Return the [x, y] coordinate for the center point of the cell that contains the specified text.  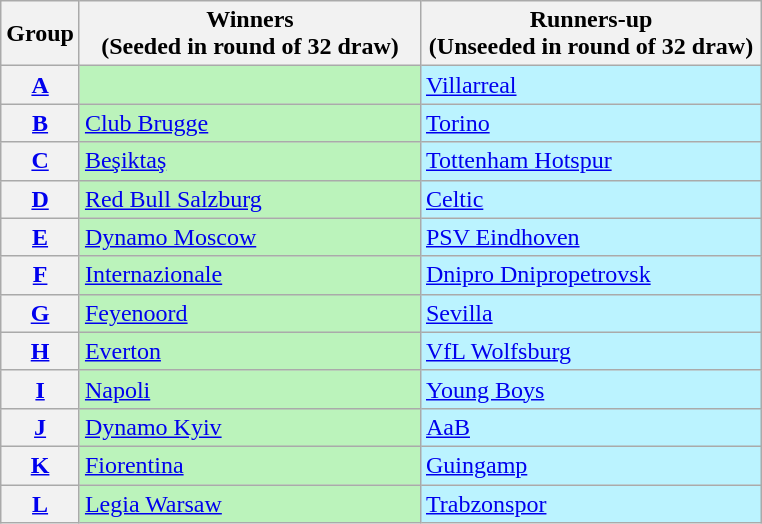
VfL Wolfsburg [590, 351]
H [40, 351]
L [40, 503]
J [40, 427]
D [40, 199]
Villarreal [590, 85]
Runners-up(Unseeded in round of 32 draw) [590, 34]
Dynamo Moscow [250, 237]
Torino [590, 123]
Beşiktaş [250, 161]
Club Brugge [250, 123]
K [40, 465]
Group [40, 34]
AaB [590, 427]
Winners(Seeded in round of 32 draw) [250, 34]
Young Boys [590, 389]
Legia Warsaw [250, 503]
Napoli [250, 389]
Dynamo Kyiv [250, 427]
Red Bull Salzburg [250, 199]
Dnipro Dnipropetrovsk [590, 275]
Guingamp [590, 465]
I [40, 389]
A [40, 85]
F [40, 275]
G [40, 313]
B [40, 123]
PSV Eindhoven [590, 237]
Sevilla [590, 313]
C [40, 161]
Everton [250, 351]
E [40, 237]
Celtic [590, 199]
Trabzonspor [590, 503]
Internazionale [250, 275]
Tottenham Hotspur [590, 161]
Fiorentina [250, 465]
Feyenoord [250, 313]
